For the text-containing cell, return its midpoint in [X, Y] coordinate format. 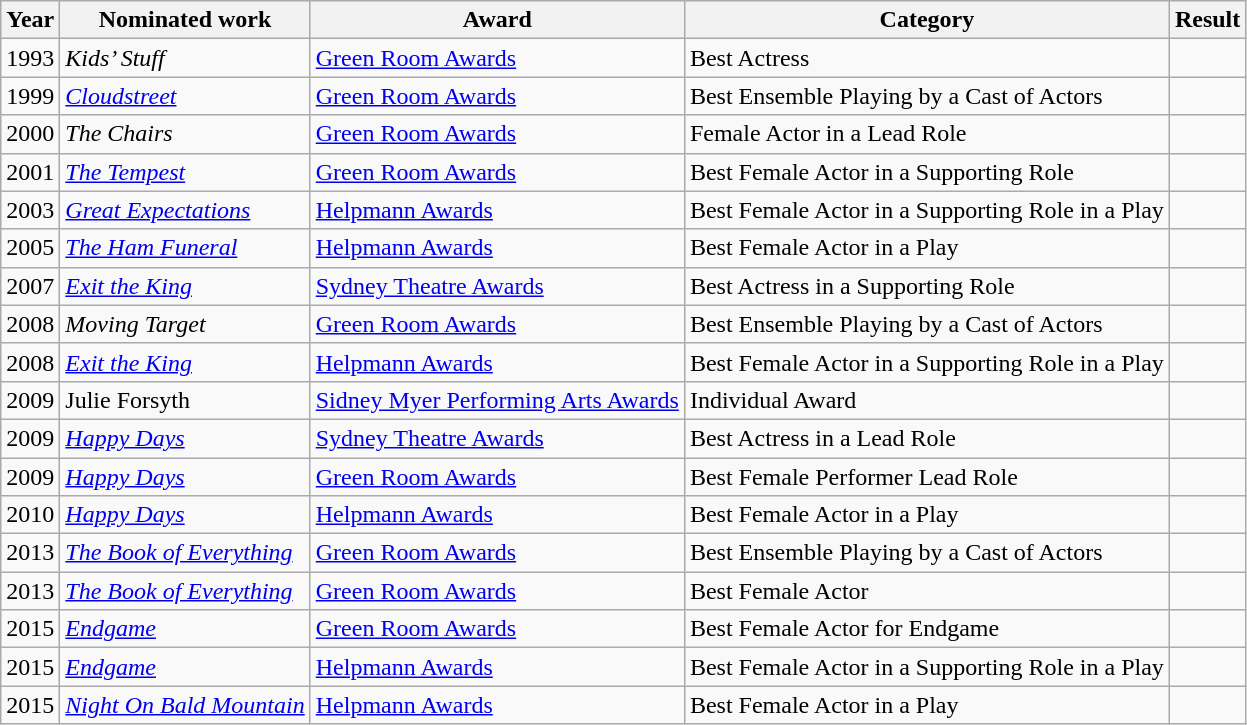
Nominated work [185, 20]
2007 [30, 286]
Best Actress [926, 58]
Best Female Actor [926, 591]
Best Actress in a Supporting Role [926, 286]
2003 [30, 210]
Result [1207, 20]
Best Female Actor in a Supporting Role [926, 172]
Kids’ Stuff [185, 58]
The Ham Funeral [185, 248]
Individual Award [926, 400]
2001 [30, 172]
Best Female Actor for Endgame [926, 629]
Best Female Performer Lead Role [926, 477]
Best Actress in a Lead Role [926, 438]
Moving Target [185, 324]
Award [497, 20]
Year [30, 20]
1999 [30, 96]
Julie Forsyth [185, 400]
Female Actor in a Lead Role [926, 134]
Cloudstreet [185, 96]
2005 [30, 248]
The Chairs [185, 134]
Sidney Myer Performing Arts Awards [497, 400]
1993 [30, 58]
2010 [30, 515]
2000 [30, 134]
The Tempest [185, 172]
Category [926, 20]
Great Expectations [185, 210]
Night On Bald Mountain [185, 705]
